Return [x, y] of the center of cell containing provided text 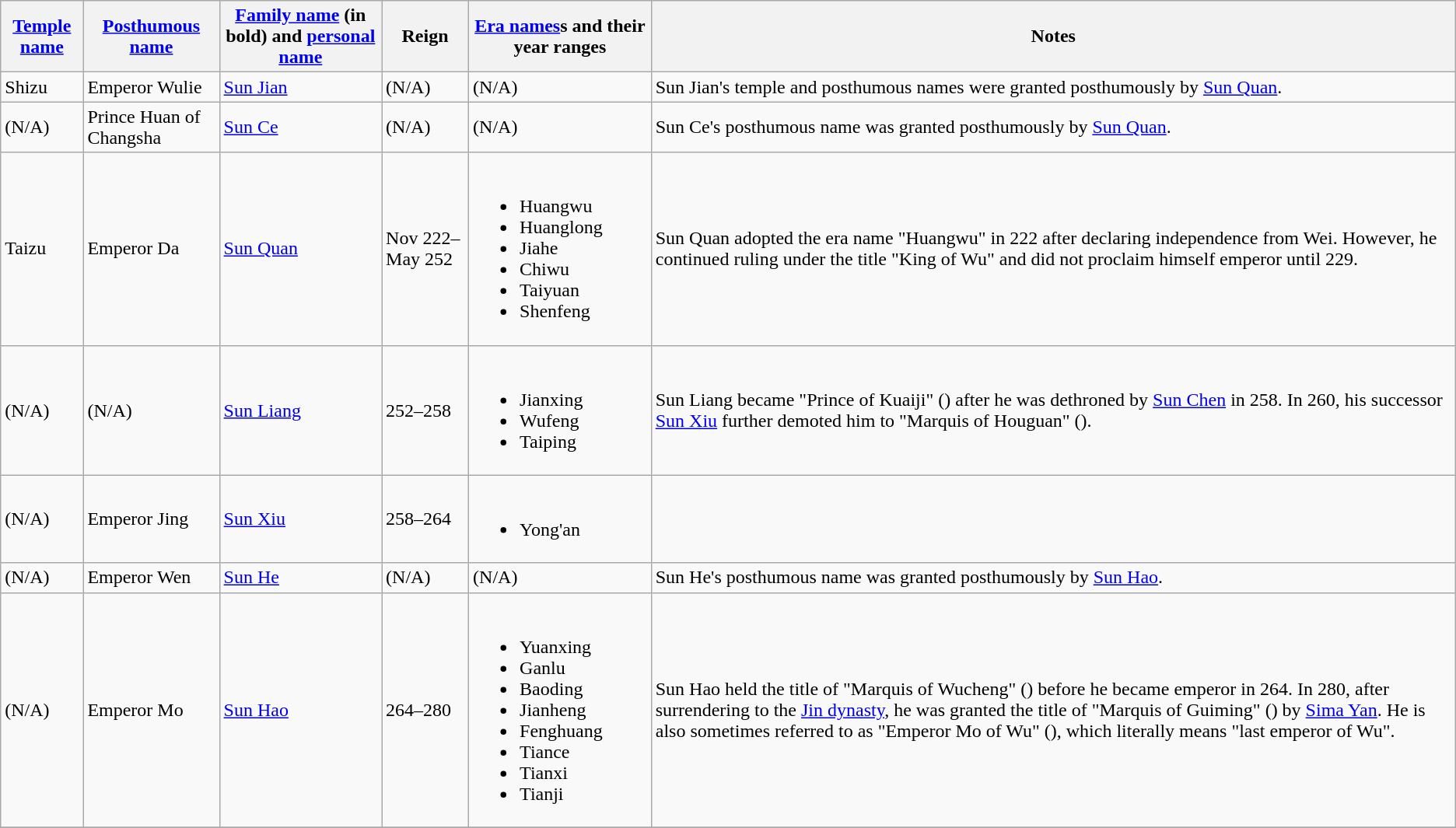
Sun Jian's temple and posthumous names were granted posthumously by Sun Quan. [1053, 87]
Sun Ce [300, 128]
Sun Quan [300, 249]
Yuanxing Ganlu Baoding Jianheng Fenghuang Tiance Tianxi Tianji [560, 710]
Sun Jian [300, 87]
Reign [425, 37]
Prince Huan of Changsha [151, 128]
Emperor Da [151, 249]
Shizu [42, 87]
Emperor Wulie [151, 87]
Taizu [42, 249]
Emperor Mo [151, 710]
Sun Hao [300, 710]
Temple name [42, 37]
264–280 [425, 710]
252–258 [425, 411]
Sun Liang [300, 411]
Era namess and their year ranges [560, 37]
Notes [1053, 37]
Huangwu Huanglong Jiahe Chiwu Taiyuan Shenfeng [560, 249]
Posthumous name [151, 37]
Yong'an [560, 519]
Jianxing Wufeng Taiping [560, 411]
Sun Xiu [300, 519]
258–264 [425, 519]
Sun Ce's posthumous name was granted posthumously by Sun Quan. [1053, 128]
Emperor Jing [151, 519]
Sun He [300, 578]
Emperor Wen [151, 578]
Family name (in bold) and personal name [300, 37]
Nov 222– May 252 [425, 249]
Sun He's posthumous name was granted posthumously by Sun Hao. [1053, 578]
